Provide the (x, y) coordinate of the cell's center where the given text is located.  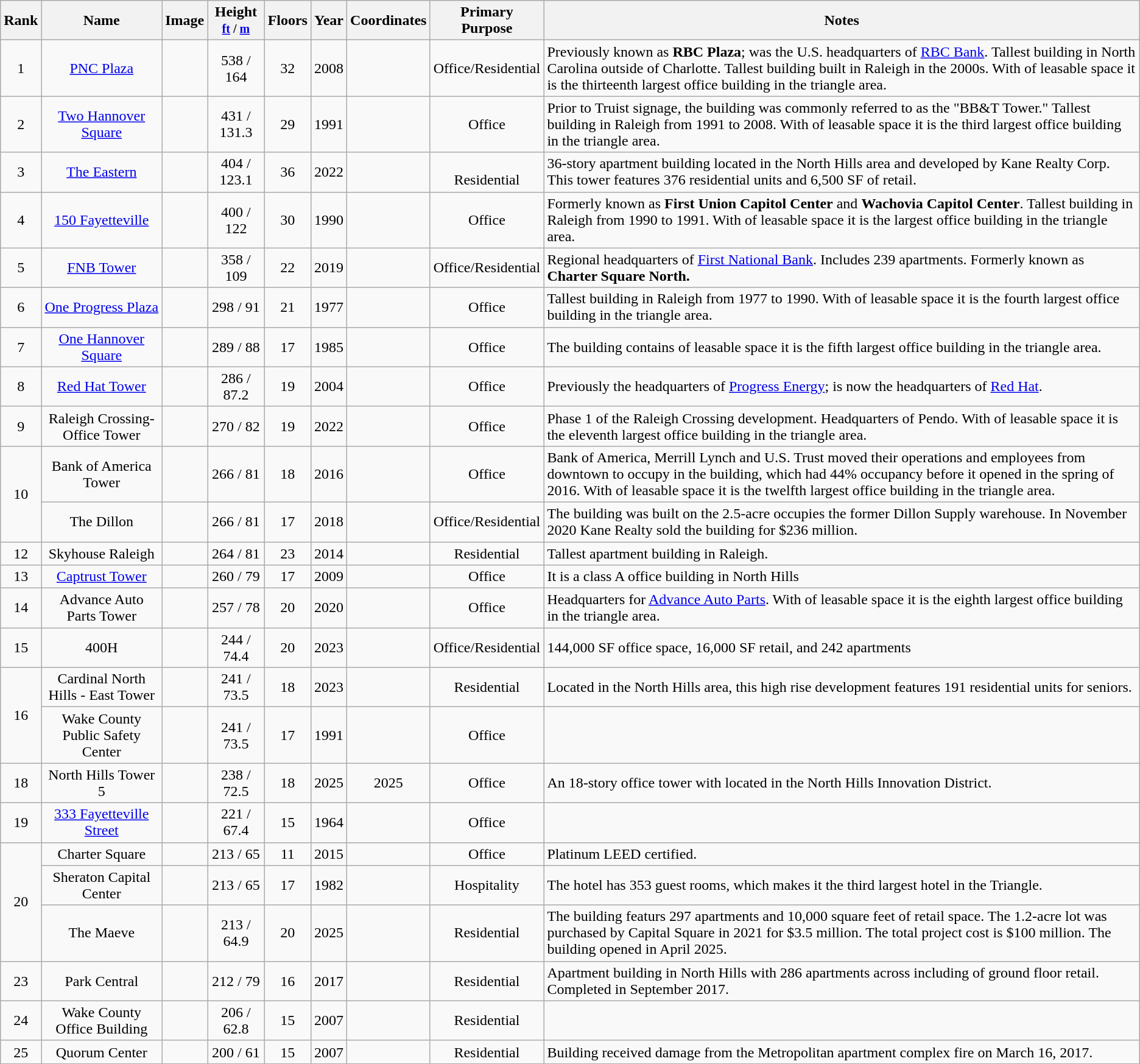
9 (21, 426)
257 / 78 (236, 608)
238 / 72.5 (236, 783)
298 / 91 (236, 307)
Floors (287, 21)
30 (287, 220)
400H (102, 648)
2015 (329, 854)
21 (287, 307)
FNB Tower (102, 268)
Notes (842, 21)
260 / 79 (236, 577)
25 (21, 1052)
1982 (329, 886)
212 / 79 (236, 981)
Two Hannover Square (102, 124)
12 (21, 554)
Quorum Center (102, 1052)
It is a class A office building in North Hills (842, 577)
One Progress Plaza (102, 307)
221 / 67.4 (236, 822)
2016 (329, 474)
400 / 122 (236, 220)
Tallest apartment building in Raleigh. (842, 554)
32 (287, 68)
404 / 123.1 (236, 172)
2020 (329, 608)
144,000 SF office space, 16,000 SF retail, and 242 apartments (842, 648)
14 (21, 608)
Rank (21, 21)
333 Fayetteville Street (102, 822)
Regional headquarters of First National Bank. Includes 239 apartments. Formerly known as Charter Square North. (842, 268)
36 (287, 172)
1977 (329, 307)
Red Hat Tower (102, 386)
Cardinal North Hills - East Tower (102, 687)
358 / 109 (236, 268)
244 / 74.4 (236, 648)
206 / 62.8 (236, 1021)
One Hannover Square (102, 347)
Located in the North Hills area, this high rise development features 191 residential units for seniors. (842, 687)
8 (21, 386)
Bank of America Tower (102, 474)
1 (21, 68)
Wake County Office Building (102, 1021)
6 (21, 307)
2 (21, 124)
2004 (329, 386)
Advance Auto Parts Tower (102, 608)
11 (287, 854)
North Hills Tower 5 (102, 783)
2018 (329, 521)
24 (21, 1021)
The Eastern (102, 172)
Apartment building in North Hills with 286 apartments across including of ground floor retail. Completed in September 2017. (842, 981)
Building received damage from the Metropolitan apartment complex fire on March 16, 2017. (842, 1052)
Wake County Public Safety Center (102, 735)
Year (329, 21)
213 / 64.9 (236, 933)
Skyhouse Raleigh (102, 554)
13 (21, 577)
22 (287, 268)
Image (185, 21)
The Dillon (102, 521)
The Maeve (102, 933)
Headquarters for Advance Auto Parts. With of leasable space it is the eighth largest office building in the triangle area. (842, 608)
2014 (329, 554)
3 (21, 172)
5 (21, 268)
Sheraton Capital Center (102, 886)
264 / 81 (236, 554)
7 (21, 347)
10 (21, 493)
2009 (329, 577)
Primary Purpose (487, 21)
200 / 61 (236, 1052)
2019 (329, 268)
538 / 164 (236, 68)
Raleigh Crossing-Office Tower (102, 426)
An 18-story office tower with located in the North Hills Innovation District. (842, 783)
Hospitality (487, 886)
Park Central (102, 981)
The building was built on the 2.5-acre occupies the former Dillon Supply warehouse. In November 2020 Kane Realty sold the building for $236 million. (842, 521)
Previously the headquarters of Progress Energy; is now the headquarters of Red Hat. (842, 386)
286 / 87.2 (236, 386)
2008 (329, 68)
Name (102, 21)
29 (287, 124)
Platinum LEED certified. (842, 854)
431 / 131.3 (236, 124)
Heightft / m (236, 21)
4 (21, 220)
2017 (329, 981)
1985 (329, 347)
270 / 82 (236, 426)
289 / 88 (236, 347)
150 Fayetteville (102, 220)
Coordinates (389, 21)
Captrust Tower (102, 577)
Charter Square (102, 854)
The building contains of leasable space it is the fifth largest office building in the triangle area. (842, 347)
Tallest building in Raleigh from 1977 to 1990. With of leasable space it is the fourth largest office building in the triangle area. (842, 307)
PNC Plaza (102, 68)
1990 (329, 220)
The hotel has 353 guest rooms, which makes it the third largest hotel in the Triangle. (842, 886)
1964 (329, 822)
